For the text-containing cell, return its midpoint in [X, Y] coordinate format. 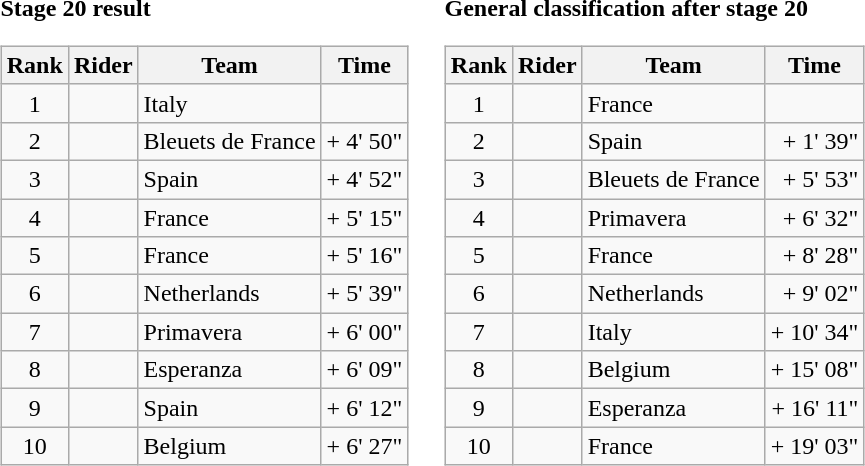
+ 6' 09" [364, 370]
+ 9' 02" [814, 294]
+ 8' 28" [814, 256]
+ 5' 15" [364, 217]
+ 6' 32" [814, 217]
+ 5' 16" [364, 256]
+ 15' 08" [814, 370]
+ 4' 50" [364, 141]
+ 10' 34" [814, 332]
+ 16' 11" [814, 408]
+ 6' 12" [364, 408]
+ 1' 39" [814, 141]
+ 5' 39" [364, 294]
+ 4' 52" [364, 179]
+ 5' 53" [814, 179]
+ 6' 27" [364, 446]
+ 6' 00" [364, 332]
+ 19' 03" [814, 446]
